Identify which cell holds the provided text, then report its [x, y] central coordinate. 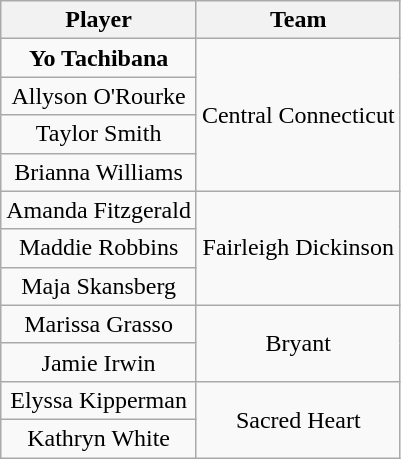
Sacred Heart [298, 419]
Jamie Irwin [99, 362]
Elyssa Kipperman [99, 400]
Player [99, 20]
Kathryn White [99, 438]
Bryant [298, 343]
Fairleigh Dickinson [298, 248]
Yo Tachibana [99, 58]
Marissa Grasso [99, 324]
Allyson O'Rourke [99, 96]
Taylor Smith [99, 134]
Central Connecticut [298, 115]
Maddie Robbins [99, 248]
Maja Skansberg [99, 286]
Team [298, 20]
Brianna Williams [99, 172]
Amanda Fitzgerald [99, 210]
